Extract the [x, y] coordinate from the center of the cell holding the provided text.  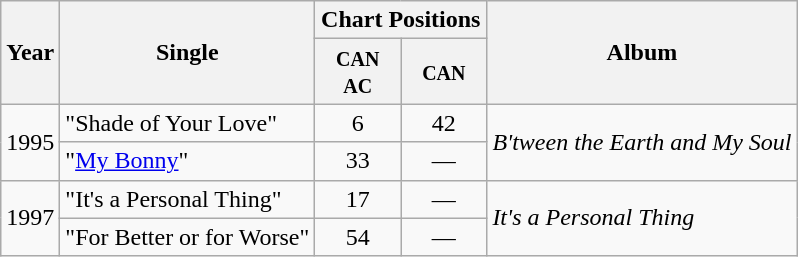
"My Bonny" [188, 161]
1997 [30, 218]
6 [358, 123]
CAN [444, 72]
Year [30, 52]
"It's a Personal Thing" [188, 199]
B'tween the Earth and My Soul [642, 142]
Single [188, 52]
42 [444, 123]
It's a Personal Thing [642, 218]
"Shade of Your Love" [188, 123]
1995 [30, 142]
CAN AC [358, 72]
Chart Positions [401, 20]
17 [358, 199]
33 [358, 161]
"For Better or for Worse" [188, 237]
Album [642, 52]
54 [358, 237]
